Extract the [X, Y] coordinate from the center of the cell holding the provided text.  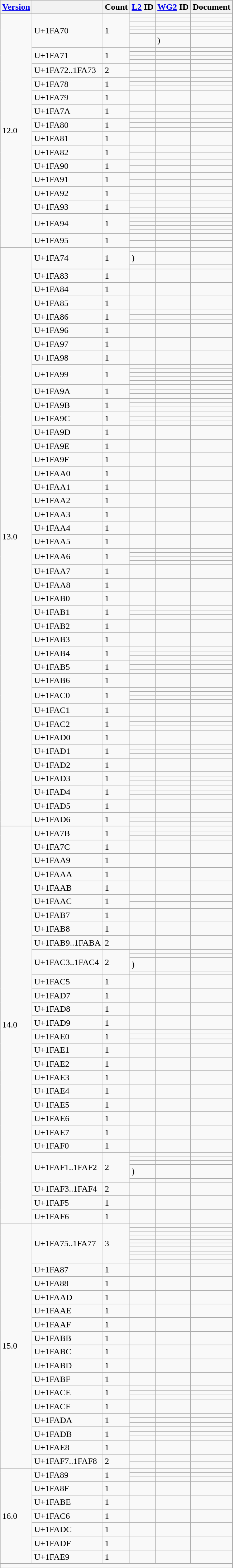
U+1FA88 [67, 1284]
13.0 [16, 537]
WG2 ID [173, 7]
U+1FAD8 [67, 1009]
U+1FAAF [67, 1325]
U+1FA84 [67, 289]
U+1FAD6 [67, 820]
U+1FA80 [67, 125]
U+1FAE4 [67, 1091]
U+1FA79 [67, 98]
U+1FAA8 [67, 585]
U+1FAD4 [67, 792]
U+1FAE9 [67, 1557]
U+1FA90 [67, 166]
U+1FAB7 [67, 915]
Document [211, 7]
U+1FAA4 [67, 528]
U+1FA7A [67, 111]
U+1FAA9 [67, 860]
U+1FAD5 [67, 806]
U+1FA99 [67, 374]
U+1FA75..1FA77 [67, 1243]
U+1FA9F [67, 460]
U+1FAAE [67, 1311]
U+1FA98 [67, 358]
U+1FAF0 [67, 1146]
U+1FA74 [67, 258]
U+1FA78 [67, 84]
U+1FA87 [67, 1270]
U+1FAA0 [67, 473]
U+1FAD3 [67, 779]
U+1FAAC [67, 901]
U+1FAA1 [67, 487]
U+1FAA7 [67, 571]
U+1FA9E [67, 446]
U+1FA92 [67, 193]
U+1FABB [67, 1338]
U+1FA95 [67, 240]
U+1FA8F [67, 1489]
U+1FA9A [67, 391]
U+1FAA6 [67, 556]
U+1FAC0 [67, 695]
16.0 [16, 1516]
U+1FA9C [67, 419]
U+1FAF6 [67, 1216]
U+1FA89 [67, 1475]
U+1FABF [67, 1379]
U+1FAA5 [67, 542]
U+1FA91 [67, 180]
U+1FAE1 [67, 1050]
U+1FA83 [67, 276]
U+1FAC5 [67, 982]
U+1FAAA [67, 874]
U+1FAAD [67, 1297]
U+1FABE [67, 1502]
U+1FA70 [67, 31]
U+1FAC3..1FAC4 [67, 962]
U+1FA7C [67, 847]
U+1FA81 [67, 139]
U+1FAB8 [67, 929]
U+1FAE6 [67, 1118]
U+1FAB2 [67, 626]
U+1FAE5 [67, 1105]
U+1FAC2 [67, 724]
L2 ID [143, 7]
14.0 [16, 1025]
U+1FAE3 [67, 1077]
U+1FAF1..1FAF2 [67, 1167]
U+1FAB5 [67, 667]
U+1FABD [67, 1365]
U+1FAF3..1FAF4 [67, 1189]
U+1FACF [67, 1406]
U+1FACE [67, 1393]
U+1FAD7 [67, 996]
12.0 [16, 131]
U+1FA71 [67, 55]
U+1FAE0 [67, 1036]
U+1FAB4 [67, 653]
U+1FA85 [67, 303]
U+1FAD0 [67, 737]
U+1FAB1 [67, 612]
U+1FAF5 [67, 1203]
3 [116, 1243]
U+1FA82 [67, 152]
U+1FA94 [67, 223]
U+1FA72..1FA73 [67, 70]
U+1FABC [67, 1352]
U+1FAB6 [67, 681]
U+1FA97 [67, 344]
U+1FADA [67, 1420]
U+1FA93 [67, 207]
U+1FAD1 [67, 751]
U+1FADF [67, 1543]
U+1FA7B [67, 833]
U+1FAE7 [67, 1132]
U+1FAC6 [67, 1516]
U+1FAF7..1FAF8 [67, 1461]
U+1FAB9..1FABA [67, 942]
U+1FAB3 [67, 640]
U+1FA9B [67, 405]
U+1FAE2 [67, 1064]
Version [16, 7]
U+1FADC [67, 1530]
U+1FAD2 [67, 765]
U+1FA96 [67, 330]
U+1FAA2 [67, 501]
U+1FAA3 [67, 514]
U+1FA86 [67, 317]
15.0 [16, 1346]
U+1FAB0 [67, 599]
U+1FAD9 [67, 1023]
Count [116, 7]
U+1FADB [67, 1434]
U+1FAC1 [67, 710]
U+1FA9D [67, 432]
U+1FAE8 [67, 1447]
U+1FAAB [67, 888]
